Extract the [X, Y] coordinate from the center of the cell holding the provided text.  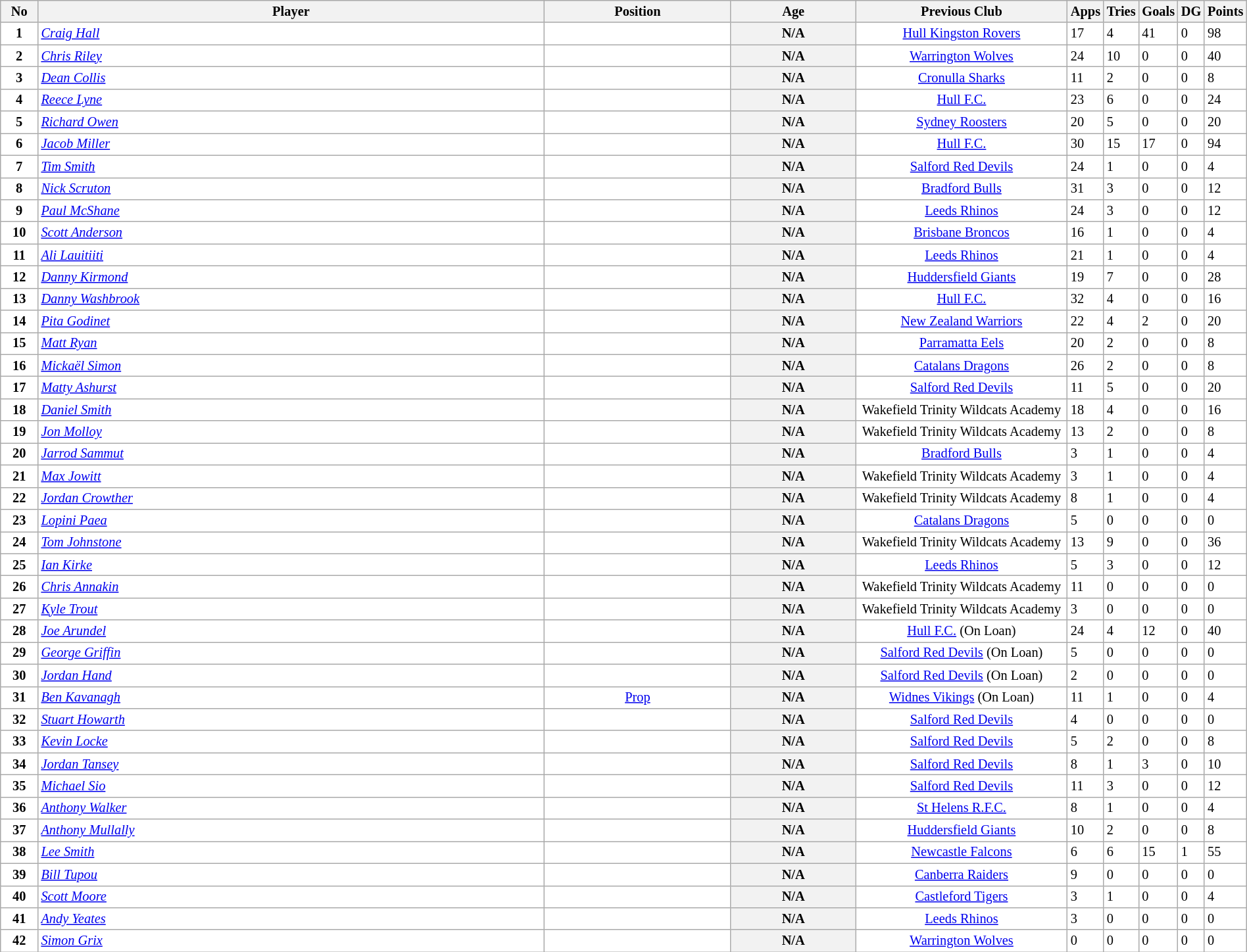
Jordan Tansey [291, 764]
Craig Hall [291, 34]
Max Jowitt [291, 476]
Michael Sio [291, 786]
Tom Johnstone [291, 542]
Dean Collis [291, 78]
Newcastle Falcons [962, 852]
Ian Kirke [291, 565]
Jarrod Sammut [291, 454]
39 [20, 874]
Richard Owen [291, 122]
Mickaël Simon [291, 366]
Nick Scruton [291, 189]
Brisbane Broncos [962, 233]
Scott Anderson [291, 233]
Stuart Howarth [291, 719]
Hull Kingston Rovers [962, 34]
Matt Ryan [291, 343]
New Zealand Warriors [962, 321]
Widnes Vikings (On Loan) [962, 698]
98 [1225, 34]
Cronulla Sharks [962, 78]
Jordan Hand [291, 675]
Daniel Smith [291, 410]
34 [20, 764]
No [20, 11]
55 [1225, 852]
Matty Ashurst [291, 387]
Jon Molloy [291, 432]
Danny Washbrook [291, 299]
Previous Club [962, 11]
Jordan Crowther [291, 498]
Kyle Trout [291, 609]
Jacob Miller [291, 144]
Lee Smith [291, 852]
St Helens R.F.C. [962, 808]
Canberra Raiders [962, 874]
35 [20, 786]
42 [20, 941]
Chris Annakin [291, 586]
25 [20, 565]
27 [20, 609]
37 [20, 830]
George Griffin [291, 653]
14 [20, 321]
Chris Riley [291, 56]
Scott Moore [291, 897]
Points [1225, 11]
Position [637, 11]
Parramatta Eels [962, 343]
29 [20, 653]
Ben Kavanagh [291, 698]
Tim Smith [291, 166]
Player [291, 11]
Castleford Tigers [962, 897]
Anthony Mullally [291, 830]
Bill Tupou [291, 874]
Lopini Paea [291, 520]
Paul McShane [291, 210]
DG [1191, 11]
Simon Grix [291, 941]
Joe Arundel [291, 631]
Andy Yeates [291, 918]
38 [20, 852]
Tries [1121, 11]
Kevin Locke [291, 742]
Sydney Roosters [962, 122]
Goals [1158, 11]
Ali Lauitiiti [291, 255]
33 [20, 742]
Apps [1085, 11]
Pita Godinet [291, 321]
Hull F.C. (On Loan) [962, 631]
94 [1225, 144]
Reece Lyne [291, 100]
Anthony Walker [291, 808]
Age [793, 11]
Prop [637, 698]
Danny Kirmond [291, 277]
